Scan for the cell matching the given text and deliver its [x, y] coordinate at center. 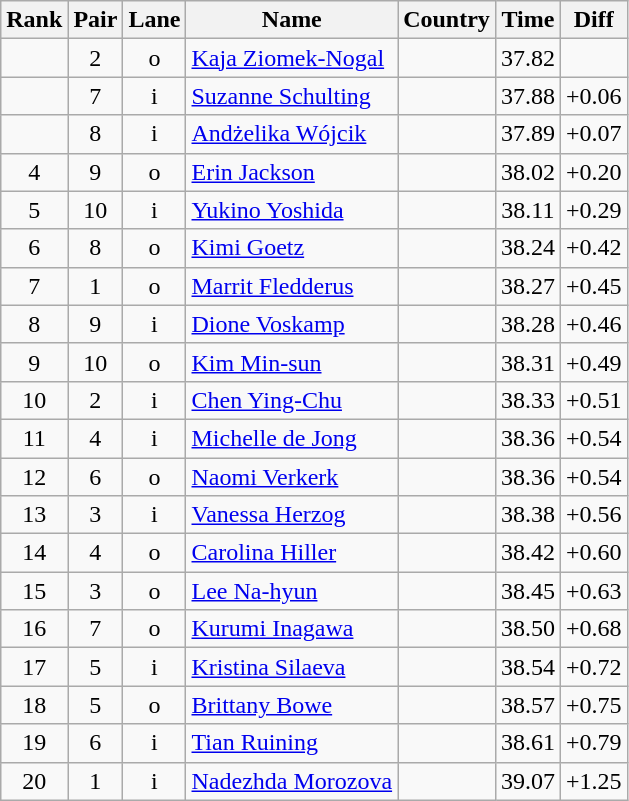
Erin Jackson [292, 172]
+0.51 [594, 400]
Diff [594, 20]
37.89 [528, 134]
Vanessa Herzog [292, 515]
Nadezhda Morozova [292, 781]
11 [34, 438]
19 [34, 743]
Chen Ying-Chu [292, 400]
Michelle de Jong [292, 438]
15 [34, 591]
Lane [154, 20]
+0.29 [594, 210]
38.02 [528, 172]
37.82 [528, 58]
Kaja Ziomek-Nogal [292, 58]
Kristina Silaeva [292, 667]
38.42 [528, 553]
+0.75 [594, 705]
+1.25 [594, 781]
16 [34, 629]
Kim Min-sun [292, 362]
Name [292, 20]
+0.06 [594, 96]
Suzanne Schulting [292, 96]
Dione Voskamp [292, 324]
Brittany Bowe [292, 705]
Lee Na-hyun [292, 591]
13 [34, 515]
Rank [34, 20]
+0.60 [594, 553]
+0.07 [594, 134]
38.31 [528, 362]
Marrit Fledderus [292, 286]
+0.20 [594, 172]
39.07 [528, 781]
38.27 [528, 286]
38.33 [528, 400]
38.45 [528, 591]
+0.79 [594, 743]
17 [34, 667]
38.38 [528, 515]
Naomi Verkerk [292, 477]
38.61 [528, 743]
Pair [96, 20]
Time [528, 20]
20 [34, 781]
38.11 [528, 210]
38.50 [528, 629]
+0.72 [594, 667]
37.88 [528, 96]
Kimi Goetz [292, 248]
+0.68 [594, 629]
+0.45 [594, 286]
+0.56 [594, 515]
Yukino Yoshida [292, 210]
+0.46 [594, 324]
14 [34, 553]
Kurumi Inagawa [292, 629]
Tian Ruining [292, 743]
38.24 [528, 248]
Andżelika Wójcik [292, 134]
+0.42 [594, 248]
+0.63 [594, 591]
38.57 [528, 705]
38.28 [528, 324]
18 [34, 705]
Carolina Hiller [292, 553]
+0.49 [594, 362]
Country [447, 20]
12 [34, 477]
38.54 [528, 667]
